From the cell containing the given text, extract its center point as [X, Y] coordinate. 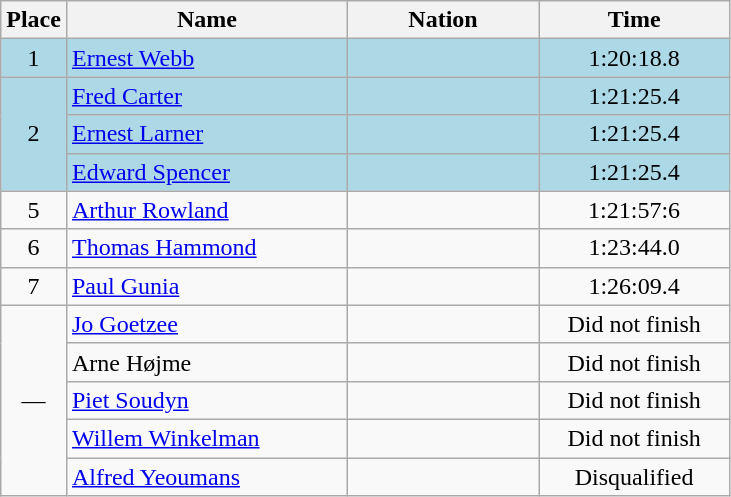
Edward Spencer [206, 172]
Jo Goetzee [206, 324]
Time [634, 20]
Fred Carter [206, 96]
Arne Højme [206, 362]
Nation [444, 20]
1 [34, 58]
5 [34, 210]
Name [206, 20]
Ernest Webb [206, 58]
Place [34, 20]
1:20:18.8 [634, 58]
Ernest Larner [206, 134]
Willem Winkelman [206, 438]
Arthur Rowland [206, 210]
1:26:09.4 [634, 286]
Alfred Yeoumans [206, 477]
Piet Soudyn [206, 400]
6 [34, 248]
1:21:57:6 [634, 210]
Thomas Hammond [206, 248]
— [34, 400]
Disqualified [634, 477]
7 [34, 286]
1:23:44.0 [634, 248]
2 [34, 134]
Paul Gunia [206, 286]
